Output the (X, Y) coordinate of the center of the cell containing the given text.  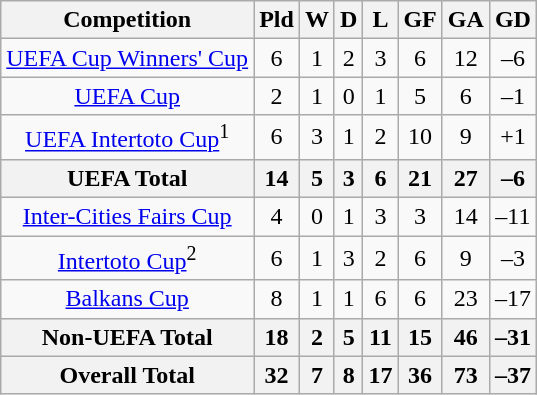
10 (420, 138)
–31 (512, 337)
GF (420, 20)
15 (420, 337)
73 (466, 375)
UEFA Cup Winners' Cup (128, 58)
17 (380, 375)
–37 (512, 375)
+1 (512, 138)
18 (277, 337)
7 (316, 375)
21 (420, 178)
11 (380, 337)
UEFA Total (128, 178)
L (380, 20)
Pld (277, 20)
27 (466, 178)
Intertoto Cup2 (128, 258)
–11 (512, 217)
32 (277, 375)
–3 (512, 258)
GA (466, 20)
Overall Total (128, 375)
36 (420, 375)
GD (512, 20)
Competition (128, 20)
UEFA Intertoto Cup1 (128, 138)
Balkans Cup (128, 299)
–1 (512, 96)
23 (466, 299)
D (348, 20)
4 (277, 217)
46 (466, 337)
W (316, 20)
–17 (512, 299)
12 (466, 58)
Inter-Cities Fairs Cup (128, 217)
UEFA Cup (128, 96)
Non-UEFA Total (128, 337)
